Pinpoint the cell where the given text exists, returning its (x, y) midpoint coordinate. 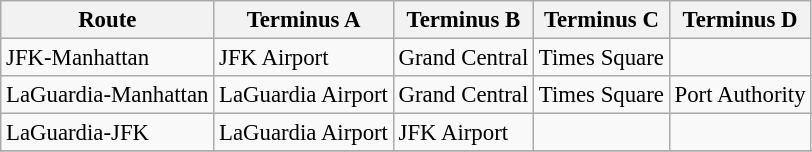
Route (108, 20)
Port Authority (740, 95)
JFK-Manhattan (108, 58)
Terminus B (463, 20)
Terminus A (304, 20)
LaGuardia-JFK (108, 133)
LaGuardia-Manhattan (108, 95)
Terminus D (740, 20)
Terminus C (602, 20)
